Find where the given text appears and provide that cell's center as (x, y) coordinate. 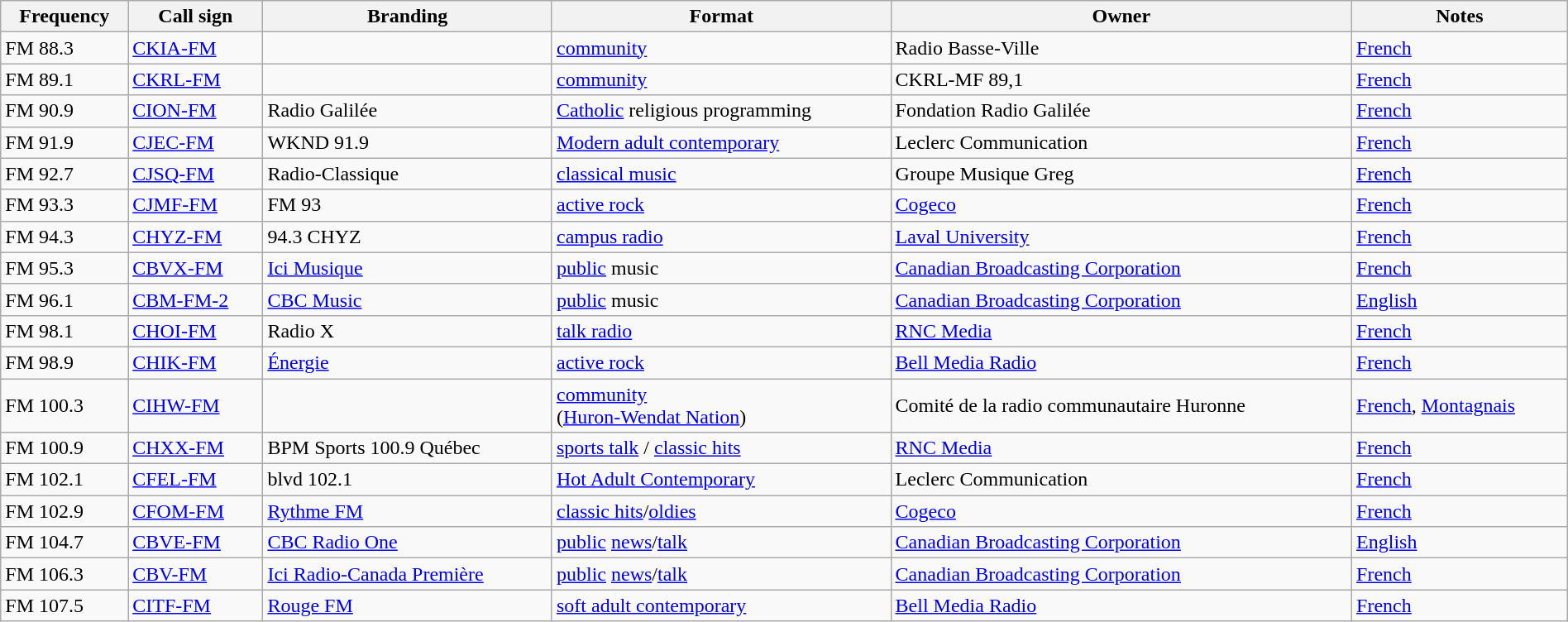
Ici Radio-Canada Première (408, 574)
CBC Radio One (408, 543)
FM 98.1 (65, 331)
CFOM-FM (195, 511)
French, Montagnais (1460, 405)
CHXX-FM (195, 448)
Call sign (195, 17)
Modern adult contemporary (721, 142)
FM 100.9 (65, 448)
Rythme FM (408, 511)
Groupe Musique Greg (1121, 174)
FM 107.5 (65, 605)
FM 100.3 (65, 405)
talk radio (721, 331)
community(Huron-Wendat Nation) (721, 405)
Radio X (408, 331)
FM 98.9 (65, 362)
Branding (408, 17)
FM 96.1 (65, 299)
soft adult contemporary (721, 605)
FM 104.7 (65, 543)
FM 88.3 (65, 48)
Hot Adult Contemporary (721, 480)
WKND 91.9 (408, 142)
Owner (1121, 17)
CJEC-FM (195, 142)
CJMF-FM (195, 205)
blvd 102.1 (408, 480)
CFEL-FM (195, 480)
FM 94.3 (65, 237)
FM 90.9 (65, 111)
FM 89.1 (65, 79)
CION-FM (195, 111)
CJSQ-FM (195, 174)
Rouge FM (408, 605)
CKIA-FM (195, 48)
Catholic religious programming (721, 111)
CBC Music (408, 299)
Frequency (65, 17)
CHYZ-FM (195, 237)
CITF-FM (195, 605)
Fondation Radio Galilée (1121, 111)
CHIK-FM (195, 362)
CBVX-FM (195, 268)
CKRL-FM (195, 79)
CIHW-FM (195, 405)
Radio-Classique (408, 174)
FM 106.3 (65, 574)
FM 93 (408, 205)
Laval University (1121, 237)
BPM Sports 100.9 Québec (408, 448)
CKRL-MF 89,1 (1121, 79)
Radio Galilée (408, 111)
FM 93.3 (65, 205)
classic hits/oldies (721, 511)
FM 92.7 (65, 174)
sports talk / classic hits (721, 448)
94.3 CHYZ (408, 237)
CBVE-FM (195, 543)
classical music (721, 174)
FM 95.3 (65, 268)
CBV-FM (195, 574)
campus radio (721, 237)
FM 102.9 (65, 511)
FM 91.9 (65, 142)
Notes (1460, 17)
CHOI-FM (195, 331)
Format (721, 17)
CBM-FM-2 (195, 299)
Ici Musique (408, 268)
Énergie (408, 362)
FM 102.1 (65, 480)
Radio Basse-Ville (1121, 48)
Comité de la radio communautaire Huronne (1121, 405)
